Return (X, Y) of the center of cell containing provided text 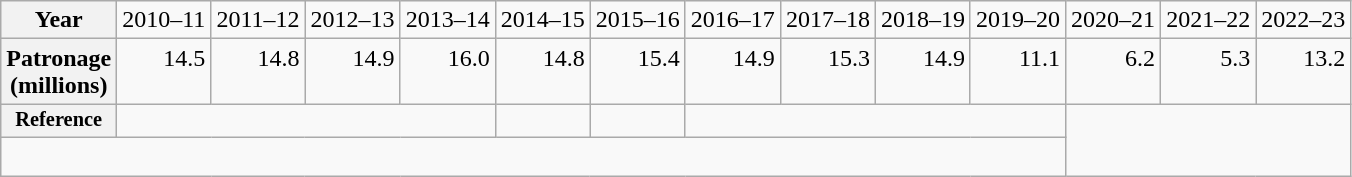
2011–12 (258, 20)
14.5 (164, 72)
2018–19 (922, 20)
13.2 (1304, 72)
2016–17 (732, 20)
Reference (59, 121)
5.3 (1208, 72)
Patronage(millions) (59, 72)
2019–20 (1018, 20)
2012–13 (352, 20)
2017–18 (828, 20)
2022–23 (1304, 20)
11.1 (1018, 72)
Year (59, 20)
2021–22 (1208, 20)
2015–16 (638, 20)
6.2 (1114, 72)
16.0 (448, 72)
2014–15 (542, 20)
2010–11 (164, 20)
2020–21 (1114, 20)
2013–14 (448, 20)
15.3 (828, 72)
15.4 (638, 72)
